Locate the cell with the specified text and output its [X, Y] center coordinate. 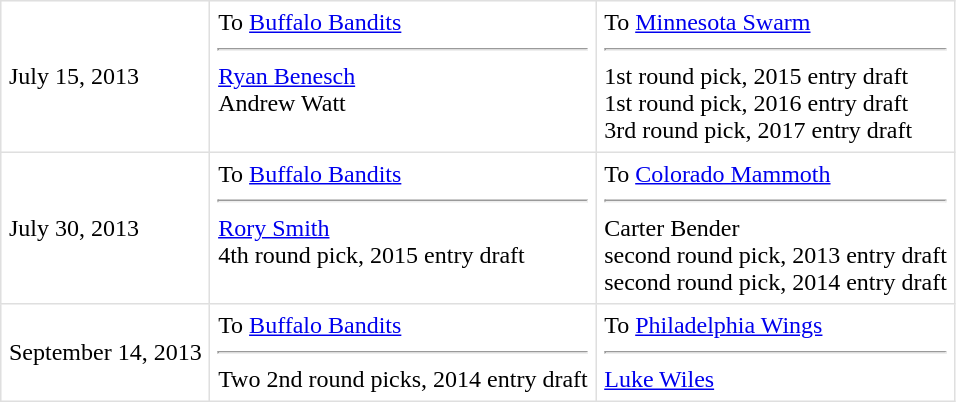
July 15, 2013 [106, 77]
To Minnesota Swarm1st round pick, 2015 entry draft1st round pick, 2016 entry draft3rd round pick, 2017 entry draft [776, 77]
To Philadelphia WingsLuke Wiles [776, 353]
To Buffalo BanditsRyan BeneschAndrew Watt [403, 77]
September 14, 2013 [106, 353]
July 30, 2013 [106, 228]
To Buffalo BanditsTwo 2nd round picks, 2014 entry draft [403, 353]
To Buffalo BanditsRory Smith4th round pick, 2015 entry draft [403, 228]
To Colorado MammothCarter Bendersecond round pick, 2013 entry draftsecond round pick, 2014 entry draft [776, 228]
